Search for the cell housing the specified text and yield its (X, Y) center coordinate. 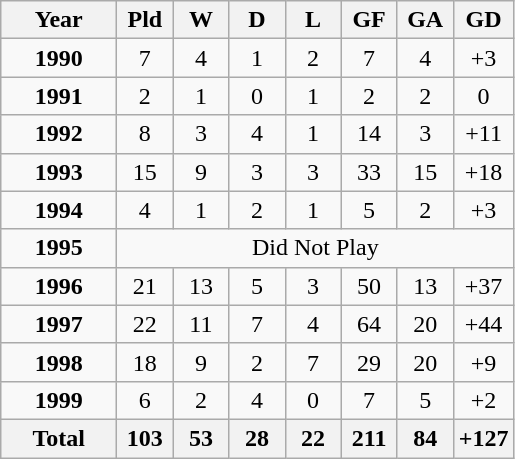
1990 (59, 58)
1998 (59, 362)
+11 (484, 134)
1996 (59, 286)
1999 (59, 400)
33 (369, 172)
GF (369, 20)
28 (257, 438)
GD (484, 20)
103 (145, 438)
1993 (59, 172)
14 (369, 134)
+37 (484, 286)
1991 (59, 96)
64 (369, 324)
+9 (484, 362)
D (257, 20)
1994 (59, 210)
Did Not Play (316, 248)
53 (201, 438)
1995 (59, 248)
1992 (59, 134)
+18 (484, 172)
6 (145, 400)
Total (59, 438)
+127 (484, 438)
18 (145, 362)
21 (145, 286)
Pld (145, 20)
+44 (484, 324)
29 (369, 362)
W (201, 20)
L (313, 20)
GA (425, 20)
+2 (484, 400)
211 (369, 438)
Year (59, 20)
84 (425, 438)
1997 (59, 324)
11 (201, 324)
50 (369, 286)
8 (145, 134)
